Detect which cell encompasses the target text, then output its (X, Y) center coordinate. 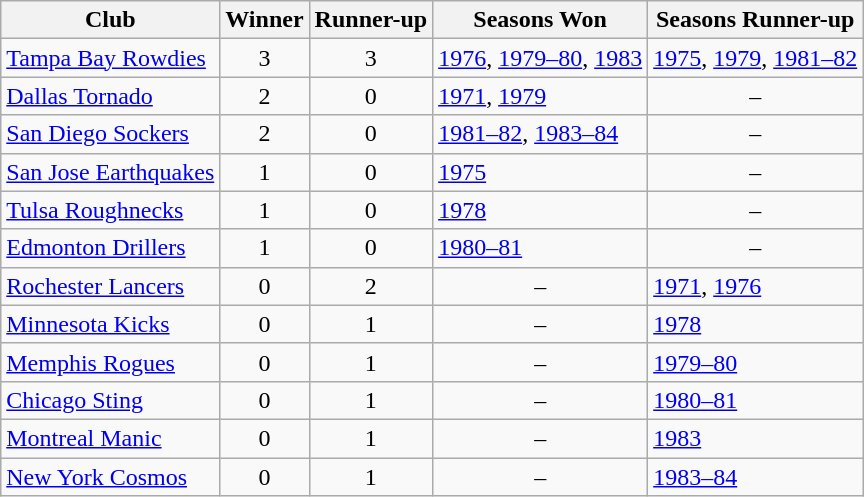
Memphis Rogues (110, 362)
1976, 1979–80, 1983 (540, 58)
1983–84 (756, 477)
Runner-up (371, 20)
1971, 1976 (756, 286)
San Jose Earthquakes (110, 172)
Montreal Manic (110, 438)
Rochester Lancers (110, 286)
Tampa Bay Rowdies (110, 58)
Dallas Tornado (110, 96)
Edmonton Drillers (110, 248)
Seasons Won (540, 20)
Club (110, 20)
Seasons Runner-up (756, 20)
1983 (756, 438)
Winner (264, 20)
1975, 1979, 1981–82 (756, 58)
1981–82, 1983–84 (540, 134)
New York Cosmos (110, 477)
1971, 1979 (540, 96)
1975 (540, 172)
Minnesota Kicks (110, 324)
San Diego Sockers (110, 134)
Tulsa Roughnecks (110, 210)
Chicago Sting (110, 400)
1979–80 (756, 362)
